Pinpoint the cell where the given text exists, returning its [X, Y] midpoint coordinate. 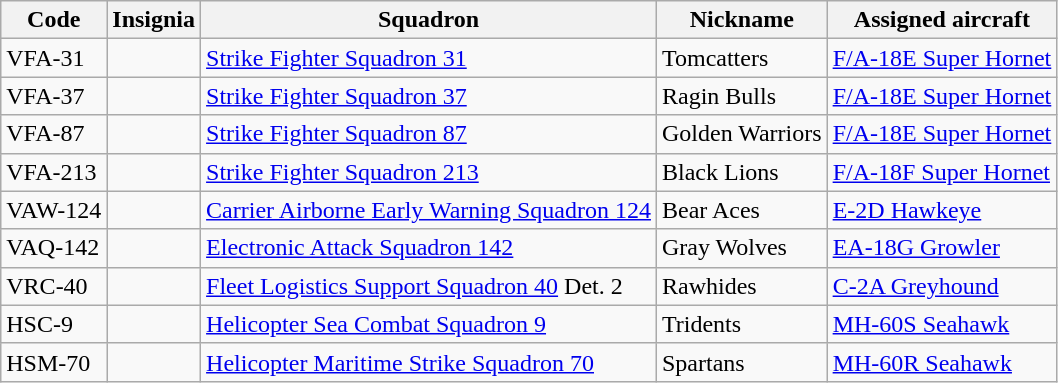
MH-60R Seahawk [942, 362]
Strike Fighter Squadron 37 [429, 96]
EA-18G Growler [942, 248]
F/A-18F Super Hornet [942, 172]
HSC-9 [54, 324]
Golden Warriors [742, 134]
Ragin Bulls [742, 96]
Nickname [742, 20]
Helicopter Sea Combat Squadron 9 [429, 324]
Squadron [429, 20]
VAW-124 [54, 210]
Electronic Attack Squadron 142 [429, 248]
Assigned aircraft [942, 20]
Strike Fighter Squadron 31 [429, 58]
VFA-87 [54, 134]
Gray Wolves [742, 248]
Rawhides [742, 286]
Strike Fighter Squadron 87 [429, 134]
Bear Aces [742, 210]
Carrier Airborne Early Warning Squadron 124 [429, 210]
E-2D Hawkeye [942, 210]
MH-60S Seahawk [942, 324]
Tridents [742, 324]
C-2A Greyhound [942, 286]
Fleet Logistics Support Squadron 40 Det. 2 [429, 286]
Strike Fighter Squadron 213 [429, 172]
Tomcatters [742, 58]
VFA-31 [54, 58]
Code [54, 20]
Black Lions [742, 172]
Spartans [742, 362]
Helicopter Maritime Strike Squadron 70 [429, 362]
VFA-37 [54, 96]
HSM-70 [54, 362]
VFA-213 [54, 172]
Insignia [154, 20]
VRC-40 [54, 286]
VAQ-142 [54, 248]
